Determine the [X, Y] coordinate at the center of the cell enclosing the given text.  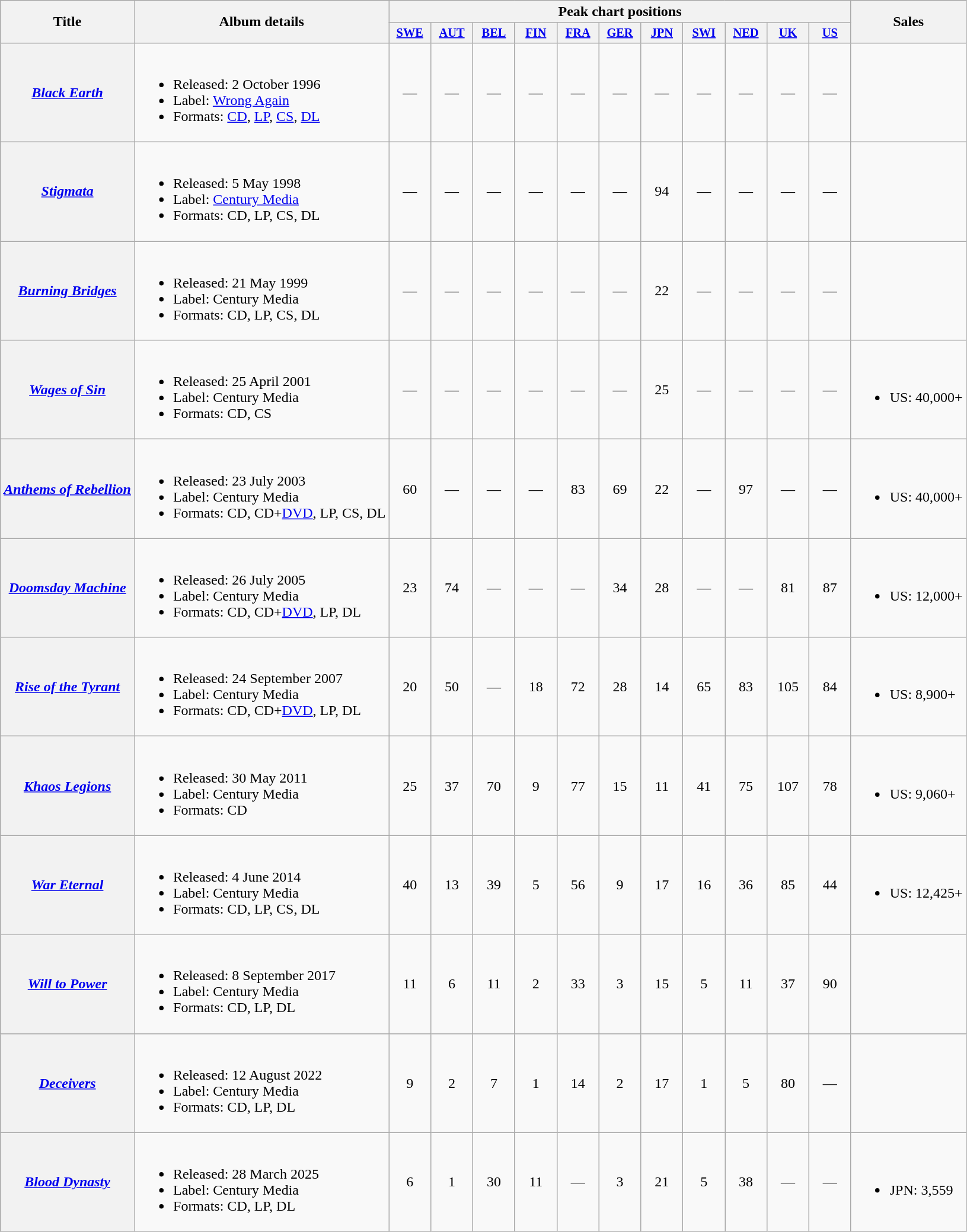
GER [620, 33]
Title [68, 22]
65 [704, 687]
94 [662, 192]
Peak chart positions [620, 12]
Burning Bridges [68, 291]
72 [577, 687]
Sales [908, 22]
38 [746, 1182]
Deceivers [68, 1083]
Anthems of Rebellion [68, 489]
US [830, 33]
Released: 12 August 2022Label: Century MediaFormats: CD, LP, DL [261, 1083]
60 [410, 489]
7 [494, 1083]
69 [620, 489]
NED [746, 33]
56 [577, 885]
41 [704, 786]
77 [577, 786]
18 [536, 687]
Khaos Legions [68, 786]
97 [746, 489]
80 [787, 1083]
84 [830, 687]
Released: 23 July 2003Label: Century MediaFormats: CD, CD+DVD, LP, CS, DL [261, 489]
Stigmata [68, 192]
Rise of the Tyrant [68, 687]
Released: 5 May 1998Label: Century MediaFormats: CD, LP, CS, DL [261, 192]
Doomsday Machine [68, 588]
13 [452, 885]
Blood Dynasty [68, 1182]
Released: 30 May 2011Label: Century MediaFormats: CD [261, 786]
Wages of Sin [68, 390]
81 [787, 588]
Released: 24 September 2007Label: Century MediaFormats: CD, CD+DVD, LP, DL [261, 687]
33 [577, 984]
AUT [452, 33]
UK [787, 33]
105 [787, 687]
21 [662, 1182]
107 [787, 786]
Album details [261, 22]
US: 9,060+ [908, 786]
90 [830, 984]
Will to Power [68, 984]
Released: 21 May 1999Label: Century MediaFormats: CD, LP, CS, DL [261, 291]
50 [452, 687]
US: 12,000+ [908, 588]
85 [787, 885]
Released: 4 June 2014Label: Century MediaFormats: CD, LP, CS, DL [261, 885]
75 [746, 786]
SWI [704, 33]
FRA [577, 33]
SWE [410, 33]
US: 8,900+ [908, 687]
87 [830, 588]
70 [494, 786]
36 [746, 885]
BEL [494, 33]
Released: 2 October 1996Label: Wrong AgainFormats: CD, LP, CS, DL [261, 92]
16 [704, 885]
FIN [536, 33]
20 [410, 687]
JPN: 3,559 [908, 1182]
Released: 25 April 2001Label: Century MediaFormats: CD, CS [261, 390]
44 [830, 885]
78 [830, 786]
40 [410, 885]
Released: 8 September 2017Label: Century MediaFormats: CD, LP, DL [261, 984]
23 [410, 588]
39 [494, 885]
Black Earth [68, 92]
74 [452, 588]
Released: 28 March 2025Label: Century MediaFormats: CD, LP, DL [261, 1182]
Released: 26 July 2005Label: Century MediaFormats: CD, CD+DVD, LP, DL [261, 588]
War Eternal [68, 885]
US: 12,425+ [908, 885]
34 [620, 588]
30 [494, 1182]
JPN [662, 33]
